Locate the cell with the specified text and output its (X, Y) center coordinate. 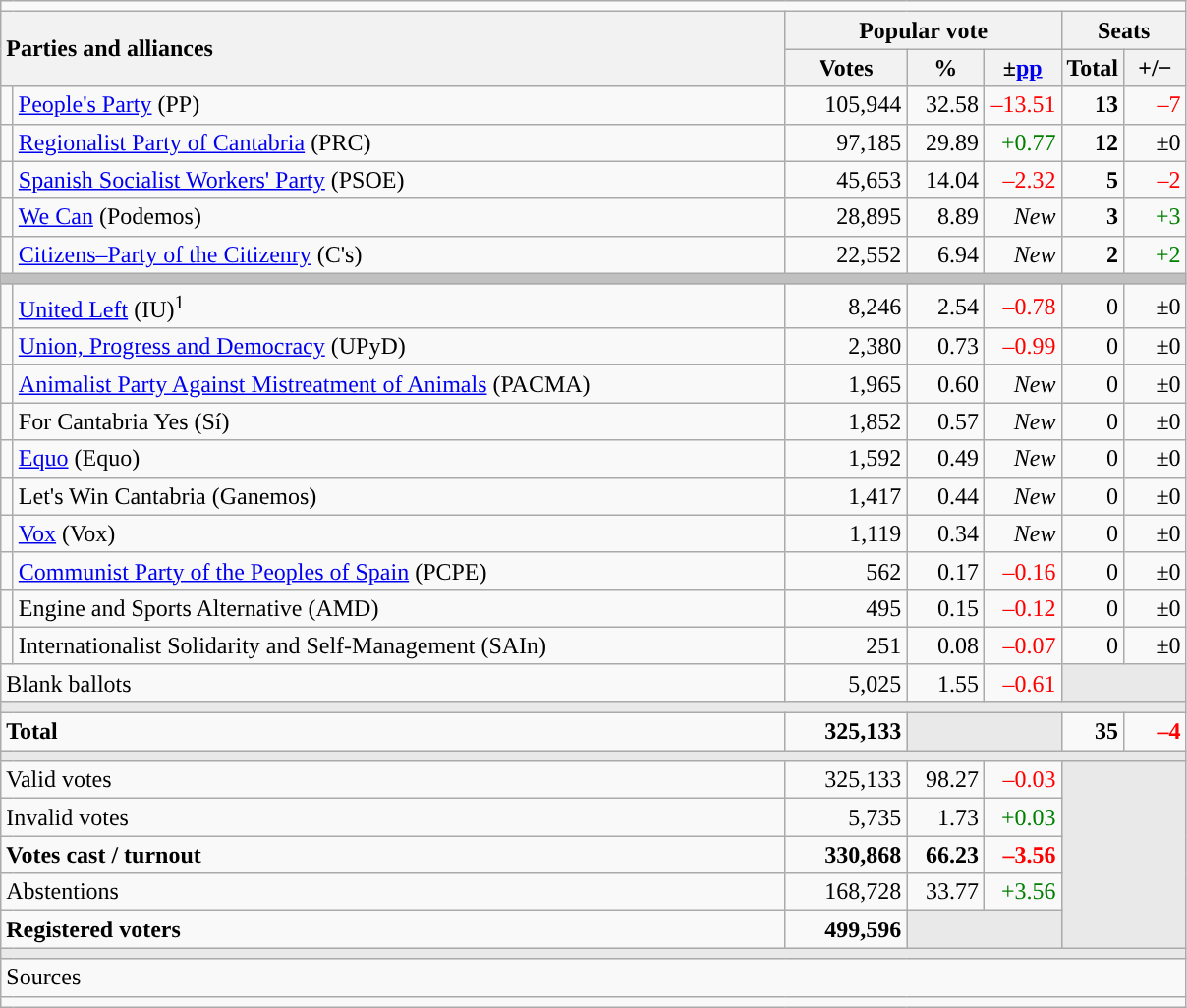
1,119 (846, 533)
+0.03 (1022, 817)
Communist Party of the Peoples of Spain (PCPE) (399, 571)
% (945, 68)
8.89 (945, 217)
6.94 (945, 254)
+3 (1156, 217)
Engine and Sports Alternative (AMD) (399, 608)
0.57 (945, 421)
1.55 (945, 683)
2 (1093, 254)
105,944 (846, 105)
Votes cast / turnout (393, 855)
+0.77 (1022, 142)
Registered voters (393, 929)
For Cantabria Yes (Sí) (399, 421)
1,592 (846, 459)
499,596 (846, 929)
66.23 (945, 855)
Internationalist Solidarity and Self-Management (SAIn) (399, 645)
0.49 (945, 459)
Abstentions (393, 892)
Regionalist Party of Cantabria (PRC) (399, 142)
29.89 (945, 142)
1,852 (846, 421)
–4 (1156, 732)
0.15 (945, 608)
45,653 (846, 180)
United Left (IU)1 (399, 307)
Invalid votes (393, 817)
+3.56 (1022, 892)
–13.51 (1022, 105)
–0.12 (1022, 608)
–2 (1156, 180)
1,417 (846, 496)
–0.03 (1022, 780)
98.27 (945, 780)
Blank ballots (393, 683)
Let's Win Cantabria (Ganemos) (399, 496)
–2.32 (1022, 180)
1.73 (945, 817)
168,728 (846, 892)
330,868 (846, 855)
5 (1093, 180)
0.73 (945, 347)
Citizens–Party of the Citizenry (C's) (399, 254)
14.04 (945, 180)
Animalist Party Against Mistreatment of Animals (PACMA) (399, 384)
2.54 (945, 307)
–0.61 (1022, 683)
97,185 (846, 142)
35 (1093, 732)
1,965 (846, 384)
+/− (1156, 68)
–0.07 (1022, 645)
8,246 (846, 307)
3 (1093, 217)
0.08 (945, 645)
22,552 (846, 254)
–7 (1156, 105)
495 (846, 608)
Union, Progress and Democracy (UPyD) (399, 347)
Parties and alliances (393, 49)
0.44 (945, 496)
Seats (1124, 30)
–0.99 (1022, 347)
Vox (Vox) (399, 533)
13 (1093, 105)
0.60 (945, 384)
0.34 (945, 533)
Sources (593, 978)
2,380 (846, 347)
5,735 (846, 817)
We Can (Podemos) (399, 217)
5,025 (846, 683)
–0.16 (1022, 571)
Valid votes (393, 780)
Popular vote (924, 30)
±pp (1022, 68)
Equo (Equo) (399, 459)
33.77 (945, 892)
251 (846, 645)
–0.78 (1022, 307)
562 (846, 571)
–3.56 (1022, 855)
12 (1093, 142)
0.17 (945, 571)
Votes (846, 68)
28,895 (846, 217)
Spanish Socialist Workers' Party (PSOE) (399, 180)
+2 (1156, 254)
People's Party (PP) (399, 105)
32.58 (945, 105)
